Return the [x, y] coordinate for the center point of the cell that contains the specified text.  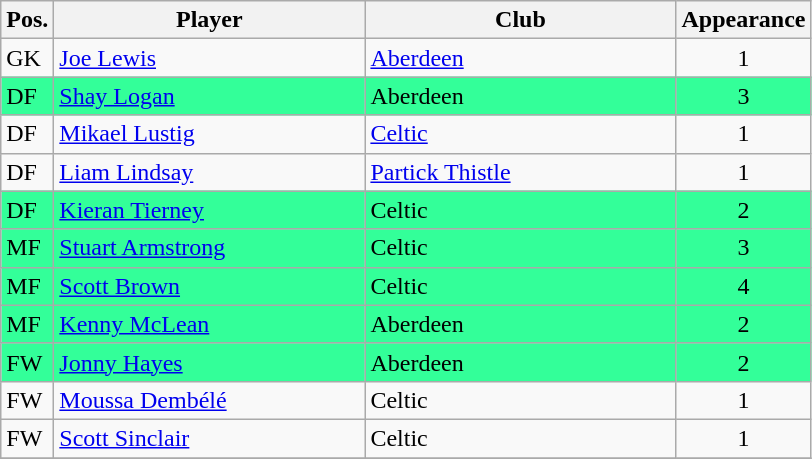
Jonny Hayes [210, 362]
Pos. [28, 20]
Moussa Dembélé [210, 400]
Kieran Tierney [210, 210]
4 [744, 286]
Scott Sinclair [210, 438]
Mikael Lustig [210, 134]
Joe Lewis [210, 58]
Kenny McLean [210, 324]
Shay Logan [210, 96]
Partick Thistle [520, 172]
Appearance [744, 20]
Scott Brown [210, 286]
Stuart Armstrong [210, 248]
Liam Lindsay [210, 172]
Player [210, 20]
Club [520, 20]
GK [28, 58]
